Find where the given text appears and provide that cell's center as [X, Y] coordinate. 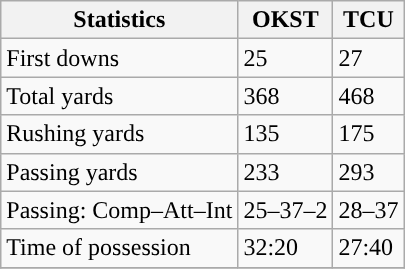
135 [286, 134]
468 [368, 96]
32:20 [286, 248]
Passing: Comp–Att–Int [120, 210]
233 [286, 172]
25–37–2 [286, 210]
Passing yards [120, 172]
TCU [368, 20]
Total yards [120, 96]
28–37 [368, 210]
OKST [286, 20]
Rushing yards [120, 134]
368 [286, 96]
First downs [120, 58]
293 [368, 172]
27 [368, 58]
Statistics [120, 20]
Time of possession [120, 248]
25 [286, 58]
27:40 [368, 248]
175 [368, 134]
